Search for the cell housing the specified text and yield its [X, Y] center coordinate. 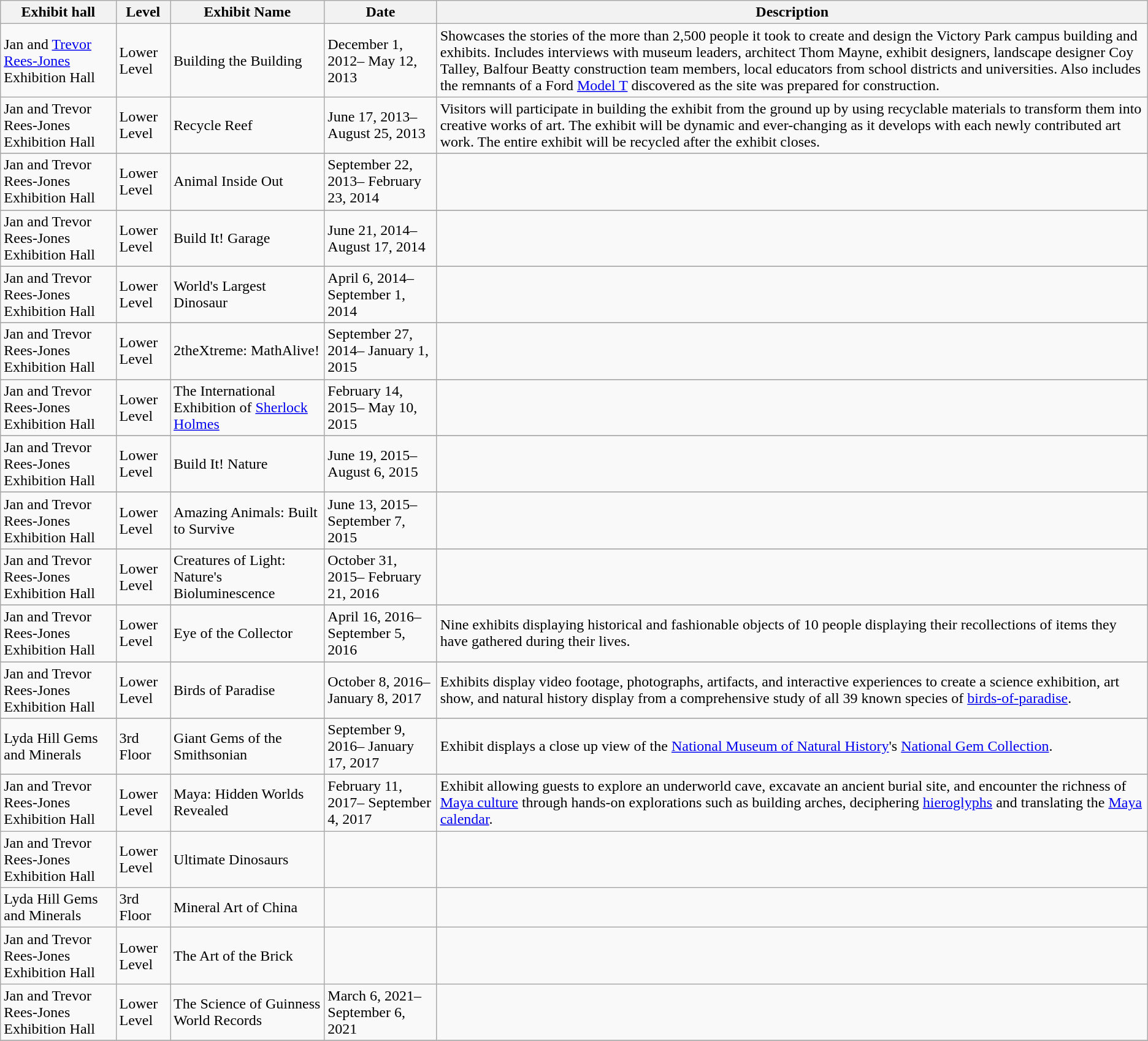
Creatures of Light: Nature's Bioluminescence [248, 577]
June 17, 2013– August 25, 2013 [380, 125]
Build It! Nature [248, 464]
Building the Building [248, 60]
April 16, 2016– September 5, 2016 [380, 633]
The International Exhibition of Sherlock Holmes [248, 407]
September 27, 2014– January 1, 2015 [380, 351]
Level [143, 12]
September 22, 2013– February 23, 2014 [380, 182]
April 6, 2014– September 1, 2014 [380, 294]
Exhibit hall [58, 12]
2theXtreme: MathAlive! [248, 351]
December 1, 2012– May 12, 2013 [380, 60]
Exhibit Name [248, 12]
June 21, 2014– August 17, 2014 [380, 238]
June 13, 2015– September 7, 2015 [380, 520]
October 8, 2016– January 8, 2017 [380, 690]
The Art of the Brick [248, 956]
September 9, 2016– January 17, 2017 [380, 747]
The Science of Guinness World Records [248, 1012]
Recycle Reef [248, 125]
March 6, 2021– September 6, 2021 [380, 1012]
Description [792, 12]
June 19, 2015– August 6, 2015 [380, 464]
February 11, 2017– September 4, 2017 [380, 803]
Amazing Animals: Built to Survive [248, 520]
Maya: Hidden Worlds Revealed [248, 803]
February 14, 2015– May 10, 2015 [380, 407]
Build It! Garage [248, 238]
World's Largest Dinosaur [248, 294]
Date [380, 12]
Birds of Paradise [248, 690]
Eye of the Collector [248, 633]
Giant Gems of the Smithsonian [248, 747]
October 31, 2015– February 21, 2016 [380, 577]
Animal Inside Out [248, 182]
Ultimate Dinosaurs [248, 859]
Mineral Art of China [248, 908]
Exhibit displays a close up view of the National Museum of Natural History's National Gem Collection. [792, 747]
